Output the [x, y] coordinate of the center of the cell containing the given text.  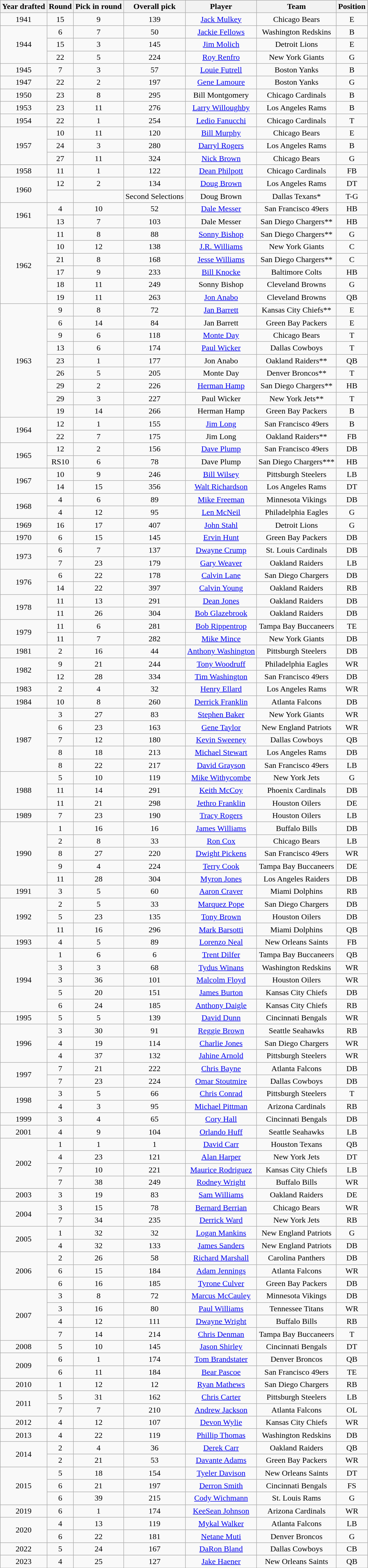
177 [154, 360]
1999 [24, 1119]
222 [154, 1068]
Paul Williams [221, 1309]
Tony Brown [221, 917]
Baltimore Colts [297, 272]
Anthony Daigle [221, 1005]
Ron Cox [221, 841]
David Carr [221, 1144]
Second Selections [154, 196]
Lorenzo Neal [221, 942]
88 [154, 234]
407 [154, 525]
65 [154, 1119]
1960 [24, 190]
104 [154, 1132]
Gene Taylor [221, 727]
53 [154, 1460]
2009 [24, 1365]
Calvin Young [221, 588]
David Dunn [221, 1018]
263 [154, 297]
1945 [24, 70]
1995 [24, 1018]
1953 [24, 108]
Louie Futrell [221, 70]
Richard Marshall [221, 1258]
Cody Wichmann [221, 1498]
DaRon Bland [221, 1549]
60 [154, 891]
Houston Texans [297, 1144]
St. Louis Rams [297, 1498]
Jason Shirley [221, 1346]
1964 [24, 430]
107 [154, 1423]
135 [154, 917]
Jack Mulkey [221, 19]
Calvin Lane [221, 576]
1992 [24, 917]
134 [154, 184]
Bear Pascoe [221, 1372]
Jahine Arnold [221, 1056]
Derron Smith [221, 1486]
Andrew Jackson [221, 1410]
James Sanders [221, 1245]
214 [154, 1334]
1976 [24, 582]
Mike Mince [221, 639]
226 [154, 386]
Carolina Panthers [297, 1258]
Chris Carter [221, 1397]
221 [154, 1169]
San Diego Chargers*** [297, 462]
266 [154, 411]
2007 [24, 1315]
Nick Brown [221, 158]
Bob Glazebrook [221, 613]
162 [154, 1397]
Michael Pittman [221, 1106]
2015 [24, 1486]
1958 [24, 171]
Michael Stewart [221, 752]
Bill Montgomery [221, 95]
163 [154, 727]
80 [154, 1309]
217 [154, 765]
J.R. Williams [221, 247]
50 [154, 32]
2011 [24, 1404]
Jackie Fellows [221, 32]
138 [154, 247]
1990 [24, 854]
Marquez Pope [221, 904]
1962 [24, 266]
213 [154, 752]
295 [154, 95]
2006 [24, 1271]
Phillip Thomas [221, 1435]
1988 [24, 790]
1947 [24, 82]
James Burton [221, 993]
Kevin Sweeney [221, 740]
151 [154, 993]
155 [154, 424]
Derrick Ward [221, 1220]
38 [99, 1182]
Jesse Williams [221, 259]
Keith McCoy [221, 790]
296 [154, 929]
Len McNeil [221, 512]
1978 [24, 607]
St. Louis Cardinals [297, 550]
Mark Barsotti [221, 929]
Team [297, 7]
Devon Wylie [221, 1423]
2013 [24, 1435]
Chris Bayne [221, 1068]
215 [154, 1498]
Pick in round [99, 7]
244 [154, 664]
2012 [24, 1423]
Kansas City Chiefs** [297, 310]
John Stahl [221, 525]
156 [154, 449]
1982 [24, 670]
Tony Woodruff [221, 664]
1984 [24, 702]
227 [154, 399]
Position [352, 7]
2014 [24, 1454]
Dwayne Crump [221, 550]
1957 [24, 145]
30 [99, 1031]
1973 [24, 556]
180 [154, 740]
324 [154, 158]
Dwayne Wright [221, 1321]
1967 [24, 481]
Jim Molich [221, 45]
114 [154, 1043]
Dean Jones [221, 601]
1950 [24, 95]
168 [154, 259]
Tracy Rogers [221, 816]
Mike Withycombe [221, 778]
91 [154, 1031]
31 [99, 1397]
Marcus McCauley [221, 1296]
Bob Rippentrop [221, 626]
FS [352, 1486]
1954 [24, 120]
Dwight Pickens [221, 854]
178 [154, 576]
1941 [24, 19]
84 [154, 323]
Henry Ellard [221, 689]
Phoenix Cardinals [297, 790]
181 [154, 1536]
Walt Richardson [221, 487]
57 [154, 70]
190 [154, 816]
Ervin Hunt [221, 537]
133 [154, 1245]
Malcolm Floyd [221, 980]
Ryan Mathews [221, 1385]
20 [99, 993]
1991 [24, 891]
Bill Knocke [221, 272]
OL [352, 1410]
Derrick Franklin [221, 702]
Alan Harper [221, 1157]
68 [154, 968]
James Williams [221, 828]
132 [154, 1056]
Maurice Rodriguez [221, 1169]
Bill Murphy [221, 133]
Sam Williams [221, 1195]
280 [154, 145]
David Grayson [221, 765]
Charlie Jones [221, 1043]
T-G [352, 196]
CB [352, 1549]
2020 [24, 1530]
122 [154, 171]
111 [154, 1321]
1944 [24, 45]
Aaron Craver [221, 891]
1997 [24, 1075]
Player [221, 7]
Dean Philpott [221, 171]
25 [99, 1561]
Dallas Texans* [297, 196]
235 [154, 1220]
246 [154, 474]
Tydus Winans [221, 968]
175 [154, 436]
205 [154, 373]
1989 [24, 816]
281 [154, 626]
Ledio Fanucchi [221, 120]
2023 [24, 1561]
1969 [24, 525]
KeeSean Johnson [221, 1511]
2004 [24, 1214]
1996 [24, 1043]
220 [154, 854]
2010 [24, 1385]
Los Angeles Raiders [297, 879]
Chris Denman [221, 1334]
Jake Haener [221, 1561]
1968 [24, 506]
66 [154, 1094]
1993 [24, 942]
Cory Hall [221, 1119]
Tyeler Davison [221, 1473]
103 [154, 222]
Gene Lamoure [221, 82]
2003 [24, 1195]
334 [154, 677]
Trent Dilfer [221, 955]
298 [154, 803]
154 [154, 1473]
Jethro Franklin [221, 803]
Davante Adams [221, 1460]
Chris Conrad [221, 1094]
397 [154, 588]
254 [154, 120]
37 [99, 1056]
120 [154, 133]
260 [154, 702]
210 [154, 1410]
Tennessee Titans [297, 1309]
118 [154, 335]
1979 [24, 632]
Gary Weaver [221, 563]
39 [99, 1498]
Adam Jennings [221, 1271]
2002 [24, 1163]
Myron Jones [221, 879]
1994 [24, 980]
101 [154, 980]
Tyrone Culver [221, 1283]
Bernard Berrian [221, 1208]
2008 [24, 1346]
Mike Freeman [221, 500]
276 [154, 108]
179 [154, 563]
121 [154, 1157]
58 [154, 1258]
356 [154, 487]
Darryl Rogers [221, 145]
2005 [24, 1239]
Anthony Washington [221, 651]
New York Jets** [297, 399]
1981 [24, 651]
Orlando Huff [221, 1132]
137 [154, 550]
Derek Carr [221, 1448]
Larry Willoughby [221, 108]
Logan Mankins [221, 1233]
127 [154, 1561]
1963 [24, 361]
2019 [24, 1511]
Tim Washington [221, 677]
167 [154, 1549]
282 [154, 639]
1998 [24, 1100]
1961 [24, 215]
RS10 [60, 462]
Overall pick [154, 7]
Omar Stoutmire [221, 1081]
2022 [24, 1549]
Denver Broncos** [297, 373]
1983 [24, 689]
1987 [24, 740]
44 [154, 651]
52 [154, 209]
1970 [24, 537]
Roy Renfro [221, 57]
Terry Cook [221, 866]
Round [60, 7]
2001 [24, 1132]
Netane Muti [221, 1536]
Reggie Brown [221, 1031]
Rodney Wright [221, 1182]
Mykal Walker [221, 1523]
233 [154, 272]
Stephen Baker [221, 714]
Bill Wilsey [221, 474]
34 [99, 1220]
Year drafted [24, 7]
1965 [24, 455]
Tom Brandstater [221, 1359]
